Output the [x, y] coordinate of the center of the cell containing the given text.  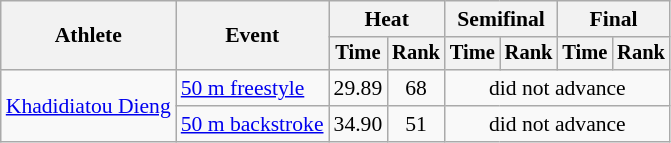
Heat [387, 19]
Final [613, 19]
34.90 [358, 124]
Athlete [88, 36]
51 [416, 124]
29.89 [358, 88]
68 [416, 88]
Event [252, 36]
Khadidiatou Dieng [88, 106]
Semifinal [501, 19]
50 m backstroke [252, 124]
50 m freestyle [252, 88]
